Provide the (x, y) coordinate of the cell's center where the given text is located.  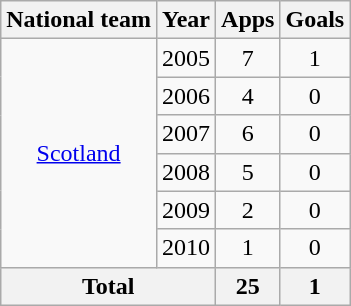
Apps (248, 20)
2 (248, 210)
6 (248, 134)
Scotland (79, 153)
2007 (186, 134)
National team (79, 20)
Goals (315, 20)
25 (248, 286)
2009 (186, 210)
2010 (186, 248)
2008 (186, 172)
2006 (186, 96)
5 (248, 172)
Year (186, 20)
2005 (186, 58)
7 (248, 58)
4 (248, 96)
Total (108, 286)
